Extract the [X, Y] coordinate from the center of the cell holding the provided text.  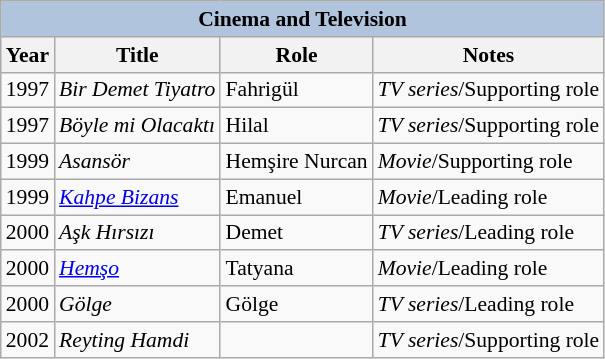
Hemşire Nurcan [296, 162]
Movie/Supporting role [489, 162]
Tatyana [296, 269]
Bir Demet Tiyatro [137, 90]
Kahpe Bizans [137, 197]
Role [296, 55]
Fahrigül [296, 90]
Demet [296, 233]
Emanuel [296, 197]
Reyting Hamdi [137, 340]
Notes [489, 55]
Aşk Hırsızı [137, 233]
Hemşo [137, 269]
2002 [28, 340]
Hilal [296, 126]
Böyle mi Olacaktı [137, 126]
Asansör [137, 162]
Cinema and Television [303, 19]
Title [137, 55]
Year [28, 55]
